Scan for the cell matching the given text and deliver its [x, y] coordinate at center. 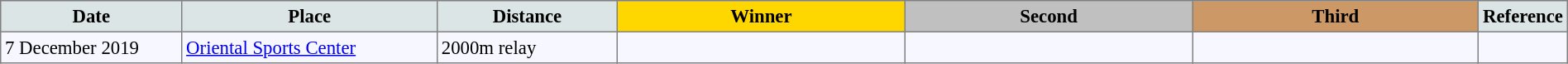
7 December 2019 [91, 47]
2000m relay [528, 47]
Oriental Sports Center [309, 47]
Reference [1523, 17]
Place [309, 17]
Second [1049, 17]
Third [1336, 17]
Date [91, 17]
Winner [761, 17]
Distance [528, 17]
